From the cell containing the given text, extract its center point as [X, Y] coordinate. 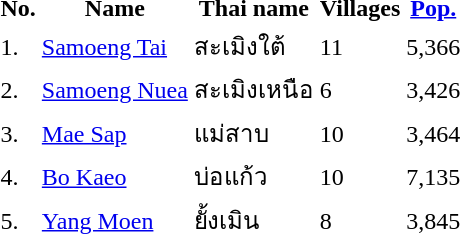
Samoeng Tai [114, 46]
11 [360, 46]
บ่อแก้ว [254, 176]
Mae Sap [114, 133]
Bo Kaeo [114, 176]
Samoeng Nuea [114, 90]
สะเมิงใต้ [254, 46]
6 [360, 90]
สะเมิงเหนือ [254, 90]
แม่สาบ [254, 133]
